Search for the cell housing the specified text and yield its [x, y] center coordinate. 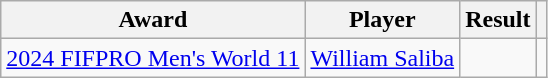
2024 FIFPRO Men's World 11 [153, 58]
William Saliba [382, 58]
Award [153, 20]
Player [382, 20]
Result [498, 20]
